Provide the [x, y] coordinate of the cell's center where the given text is located.  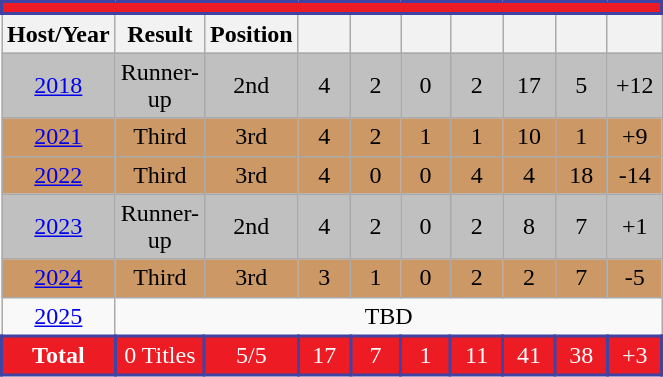
5 [581, 86]
10 [529, 137]
-5 [634, 278]
8 [529, 226]
11 [477, 356]
0 Titles [160, 356]
Host/Year [59, 34]
38 [581, 356]
41 [529, 356]
5/5 [251, 356]
2018 [59, 86]
+1 [634, 226]
-14 [634, 175]
+12 [634, 86]
TBD [388, 316]
3 [324, 278]
2023 [59, 226]
Total [59, 356]
Position [251, 34]
2022 [59, 175]
+9 [634, 137]
2025 [59, 316]
Result [160, 34]
+3 [634, 356]
18 [581, 175]
2024 [59, 278]
2021 [59, 137]
